Locate the cell with the specified text and output its [X, Y] center coordinate. 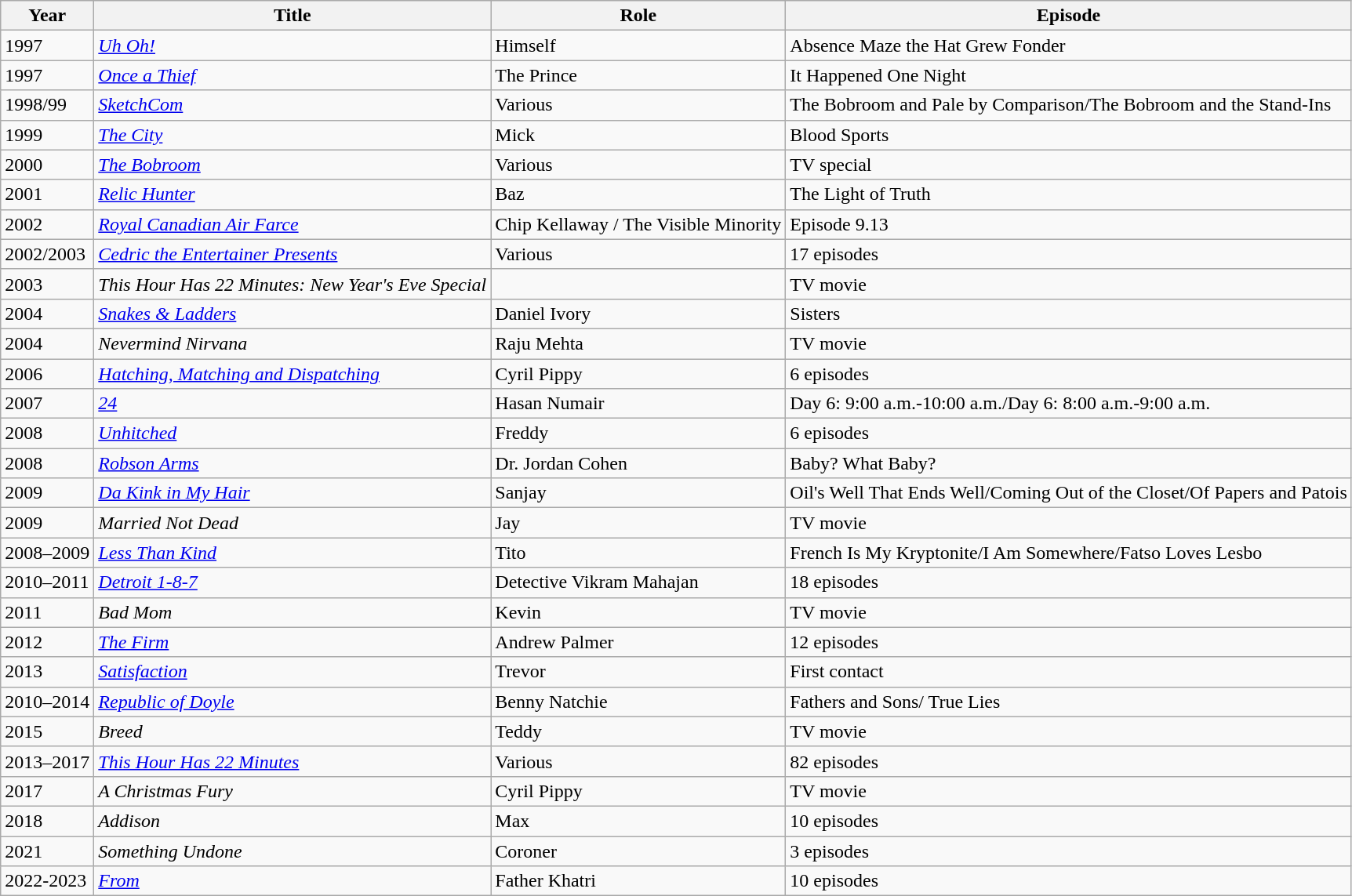
The Bobroom and Pale by Comparison/The Bobroom and the Stand-Ins [1068, 105]
Nevermind Nirvana [293, 343]
Himself [638, 45]
Uh Oh! [293, 45]
18 episodes [1068, 582]
12 episodes [1068, 642]
The Bobroom [293, 165]
24 [293, 404]
This Hour Has 22 Minutes: New Year's Eve Special [293, 284]
Andrew Palmer [638, 642]
Jay [638, 523]
The Prince [638, 75]
Less Than Kind [293, 553]
2003 [47, 284]
Title [293, 16]
The Light of Truth [1068, 194]
Unhitched [293, 433]
French Is My Kryptonite/I Am Somewhere/Fatso Loves Lesbo [1068, 553]
Episode 9.13 [1068, 224]
2021 [47, 851]
2022-2023 [47, 881]
2006 [47, 374]
A Christmas Fury [293, 791]
Coroner [638, 851]
Kevin [638, 612]
Daniel Ivory [638, 314]
Relic Hunter [293, 194]
2015 [47, 731]
3 episodes [1068, 851]
Episode [1068, 16]
Fathers and Sons/ True Lies [1068, 702]
Hasan Numair [638, 404]
Bad Mom [293, 612]
Trevor [638, 672]
17 episodes [1068, 254]
Dr. Jordan Cohen [638, 463]
2008–2009 [47, 553]
2013 [47, 672]
Role [638, 16]
Cedric the Entertainer Presents [293, 254]
2010–2014 [47, 702]
From [293, 881]
Detroit 1-8-7 [293, 582]
The Firm [293, 642]
Day 6: 9:00 a.m.-10:00 a.m./Day 6: 8:00 a.m.-9:00 a.m. [1068, 404]
Baby? What Baby? [1068, 463]
2010–2011 [47, 582]
Detective Vikram Mahajan [638, 582]
TV special [1068, 165]
SketchCom [293, 105]
82 episodes [1068, 761]
2012 [47, 642]
Benny Natchie [638, 702]
Baz [638, 194]
1999 [47, 135]
Breed [293, 731]
Addison [293, 821]
Royal Canadian Air Farce [293, 224]
Snakes & Ladders [293, 314]
1998/99 [47, 105]
Freddy [638, 433]
Max [638, 821]
Married Not Dead [293, 523]
2001 [47, 194]
Da Kink in My Hair [293, 493]
Oil's Well That Ends Well/Coming Out of the Closet/Of Papers and Patois [1068, 493]
The City [293, 135]
Father Khatri [638, 881]
Sanjay [638, 493]
2011 [47, 612]
Once a Thief [293, 75]
Raju Mehta [638, 343]
Year [47, 16]
Republic of Doyle [293, 702]
Teddy [638, 731]
2018 [47, 821]
Tito [638, 553]
Hatching, Matching and Dispatching [293, 374]
Robson Arms [293, 463]
First contact [1068, 672]
Something Undone [293, 851]
2017 [47, 791]
Sisters [1068, 314]
Chip Kellaway / The Visible Minority [638, 224]
2002 [47, 224]
2002/2003 [47, 254]
2000 [47, 165]
2013–2017 [47, 761]
Satisfaction [293, 672]
Blood Sports [1068, 135]
Mick [638, 135]
Absence Maze the Hat Grew Fonder [1068, 45]
It Happened One Night [1068, 75]
2007 [47, 404]
This Hour Has 22 Minutes [293, 761]
